Extract the (X, Y) coordinate from the center of the cell holding the provided text.  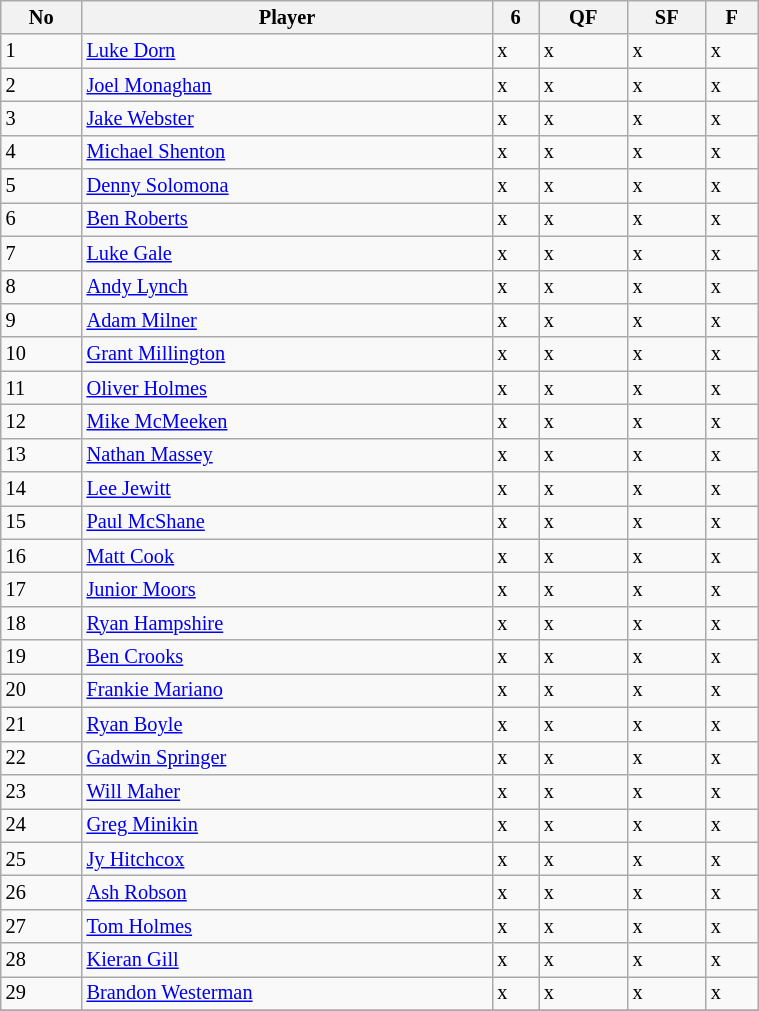
15 (42, 522)
Luke Dorn (288, 51)
Brandon Westerman (288, 993)
Oliver Holmes (288, 388)
QF (584, 17)
17 (42, 589)
Will Maher (288, 791)
Ryan Boyle (288, 724)
Luke Gale (288, 253)
Lee Jewitt (288, 489)
23 (42, 791)
SF (667, 17)
11 (42, 388)
9 (42, 320)
No (42, 17)
20 (42, 690)
Kieran Gill (288, 960)
13 (42, 455)
Frankie Mariano (288, 690)
21 (42, 724)
Joel Monaghan (288, 85)
28 (42, 960)
Mike McMeeken (288, 421)
Ryan Hampshire (288, 623)
Greg Minikin (288, 825)
4 (42, 152)
Denny Solomona (288, 186)
14 (42, 489)
Ben Roberts (288, 219)
Ben Crooks (288, 657)
29 (42, 993)
22 (42, 758)
Matt Cook (288, 556)
Paul McShane (288, 522)
26 (42, 892)
Gadwin Springer (288, 758)
Junior Moors (288, 589)
1 (42, 51)
19 (42, 657)
Ash Robson (288, 892)
Nathan Massey (288, 455)
10 (42, 354)
7 (42, 253)
Michael Shenton (288, 152)
25 (42, 859)
16 (42, 556)
3 (42, 118)
27 (42, 926)
18 (42, 623)
Jake Webster (288, 118)
8 (42, 287)
24 (42, 825)
Adam Milner (288, 320)
F (732, 17)
Grant Millington (288, 354)
5 (42, 186)
Andy Lynch (288, 287)
12 (42, 421)
2 (42, 85)
Player (288, 17)
Jy Hitchcox (288, 859)
Tom Holmes (288, 926)
